Find where the given text appears and provide that cell's center as [X, Y] coordinate. 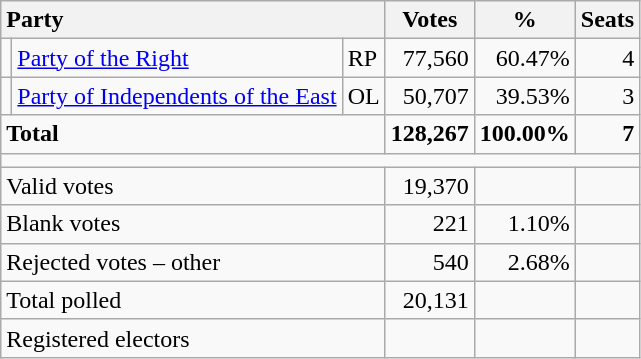
Seats [607, 20]
Registered electors [193, 338]
540 [430, 262]
Blank votes [193, 224]
RP [364, 58]
221 [430, 224]
Votes [430, 20]
1.10% [524, 224]
77,560 [430, 58]
Valid votes [193, 186]
4 [607, 58]
Rejected votes – other [193, 262]
Total [193, 134]
39.53% [524, 96]
3 [607, 96]
50,707 [430, 96]
19,370 [430, 186]
Party of Independents of the East [177, 96]
OL [364, 96]
% [524, 20]
20,131 [430, 300]
60.47% [524, 58]
7 [607, 134]
Party of the Right [177, 58]
128,267 [430, 134]
Total polled [193, 300]
100.00% [524, 134]
Party [193, 20]
2.68% [524, 262]
